For the text-containing cell, return its midpoint in (X, Y) coordinate format. 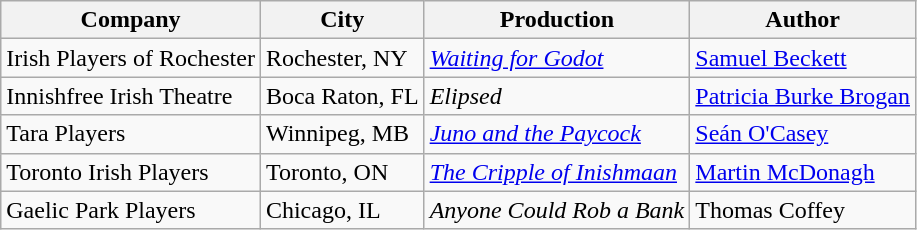
Tara Players (131, 134)
Chicago, IL (342, 210)
Production (557, 20)
Boca Raton, FL (342, 96)
Martin McDonagh (803, 172)
The Cripple of Inishmaan (557, 172)
Samuel Beckett (803, 58)
Winnipeg, MB (342, 134)
Elipsed (557, 96)
Innishfree Irish Theatre (131, 96)
Company (131, 20)
Seán O'Casey (803, 134)
Irish Players of Rochester (131, 58)
Waiting for Godot (557, 58)
Juno and the Paycock (557, 134)
Toronto Irish Players (131, 172)
Toronto, ON (342, 172)
Rochester, NY (342, 58)
Thomas Coffey (803, 210)
City (342, 20)
Patricia Burke Brogan (803, 96)
Anyone Could Rob a Bank (557, 210)
Author (803, 20)
Gaelic Park Players (131, 210)
